Identify which cell holds the provided text, then report its [x, y] central coordinate. 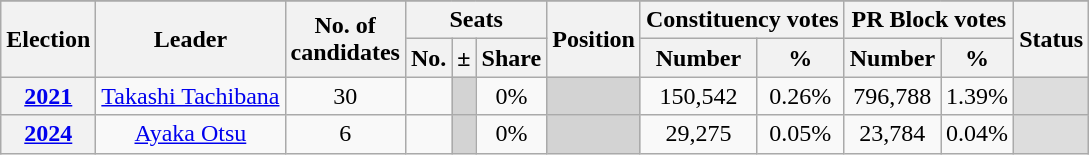
0.26% [800, 96]
Share [512, 58]
Takashi Tachibana [190, 96]
Ayaka Otsu [190, 134]
23,784 [892, 134]
Seats [476, 20]
Position [594, 39]
No. ofcandidates [345, 39]
29,275 [698, 134]
PR Block votes [928, 20]
Status [1052, 39]
Leader [190, 39]
± [464, 58]
6 [345, 134]
No. [428, 58]
30 [345, 96]
1.39% [978, 96]
0.05% [800, 134]
0.04% [978, 134]
Election [48, 39]
2024 [48, 134]
150,542 [698, 96]
2021 [48, 96]
Constituency votes [742, 20]
796,788 [892, 96]
